Provide the (X, Y) coordinate of the cell's center where the given text is located.  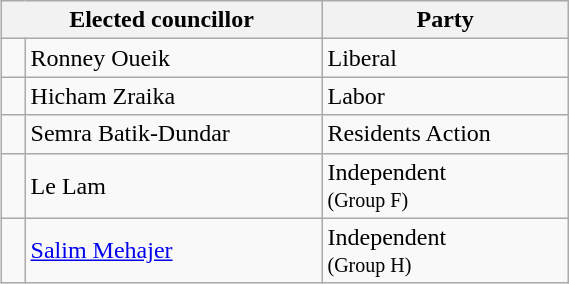
Hicham Zraika (174, 96)
Residents Action (445, 134)
Semra Batik-Dundar (174, 134)
Salim Mehajer (174, 250)
Labor (445, 96)
Ronney Oueik (174, 58)
Independent (Group F) (445, 186)
Le Lam (174, 186)
Party (445, 20)
Independent (Group H) (445, 250)
Liberal (445, 58)
Elected councillor (162, 20)
